Find where the given text appears and provide that cell's center as [x, y] coordinate. 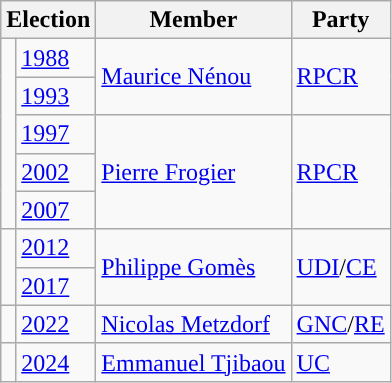
1993 [56, 96]
UC [340, 362]
1997 [56, 134]
Party [340, 20]
Member [194, 20]
Maurice Nénou [194, 77]
1988 [56, 58]
Philippe Gomès [194, 267]
2007 [56, 210]
Election [48, 20]
2017 [56, 286]
UDI/CE [340, 267]
2022 [56, 324]
Nicolas Metzdorf [194, 324]
GNC/RE [340, 324]
Emmanuel Tjibaou [194, 362]
2012 [56, 248]
Pierre Frogier [194, 172]
2024 [56, 362]
2002 [56, 172]
